Locate the cell with the specified text and output its (x, y) center coordinate. 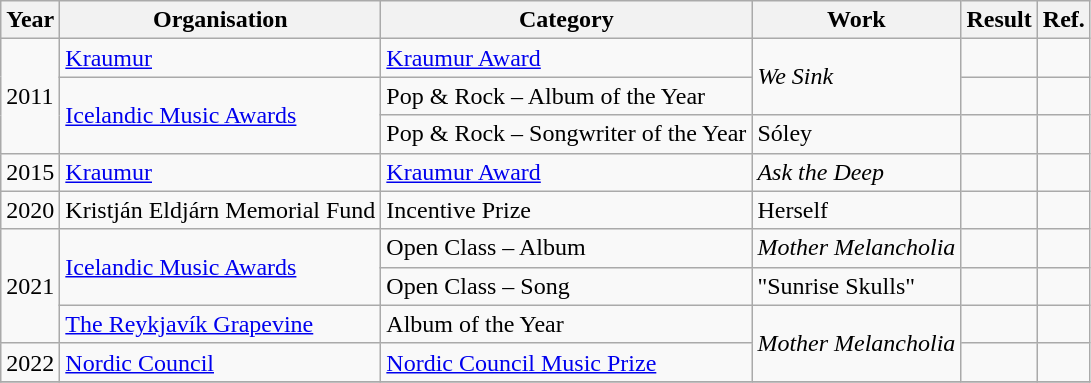
Sóley (856, 134)
2021 (30, 286)
We Sink (856, 77)
Nordic Council Music Prize (566, 362)
Ref. (1064, 20)
Category (566, 20)
Organisation (220, 20)
Kristján Eldjárn Memorial Fund (220, 210)
Pop & Rock – Songwriter of the Year (566, 134)
Incentive Prize (566, 210)
2011 (30, 96)
Work (856, 20)
2015 (30, 172)
Pop & Rock – Album of the Year (566, 96)
Nordic Council (220, 362)
Result (999, 20)
Album of the Year (566, 324)
The Reykjavík Grapevine (220, 324)
Herself (856, 210)
2020 (30, 210)
Ask the Deep (856, 172)
"Sunrise Skulls" (856, 286)
Open Class – Album (566, 248)
Open Class – Song (566, 286)
Year (30, 20)
2022 (30, 362)
